Output the [x, y] coordinate of the center of the cell containing the given text.  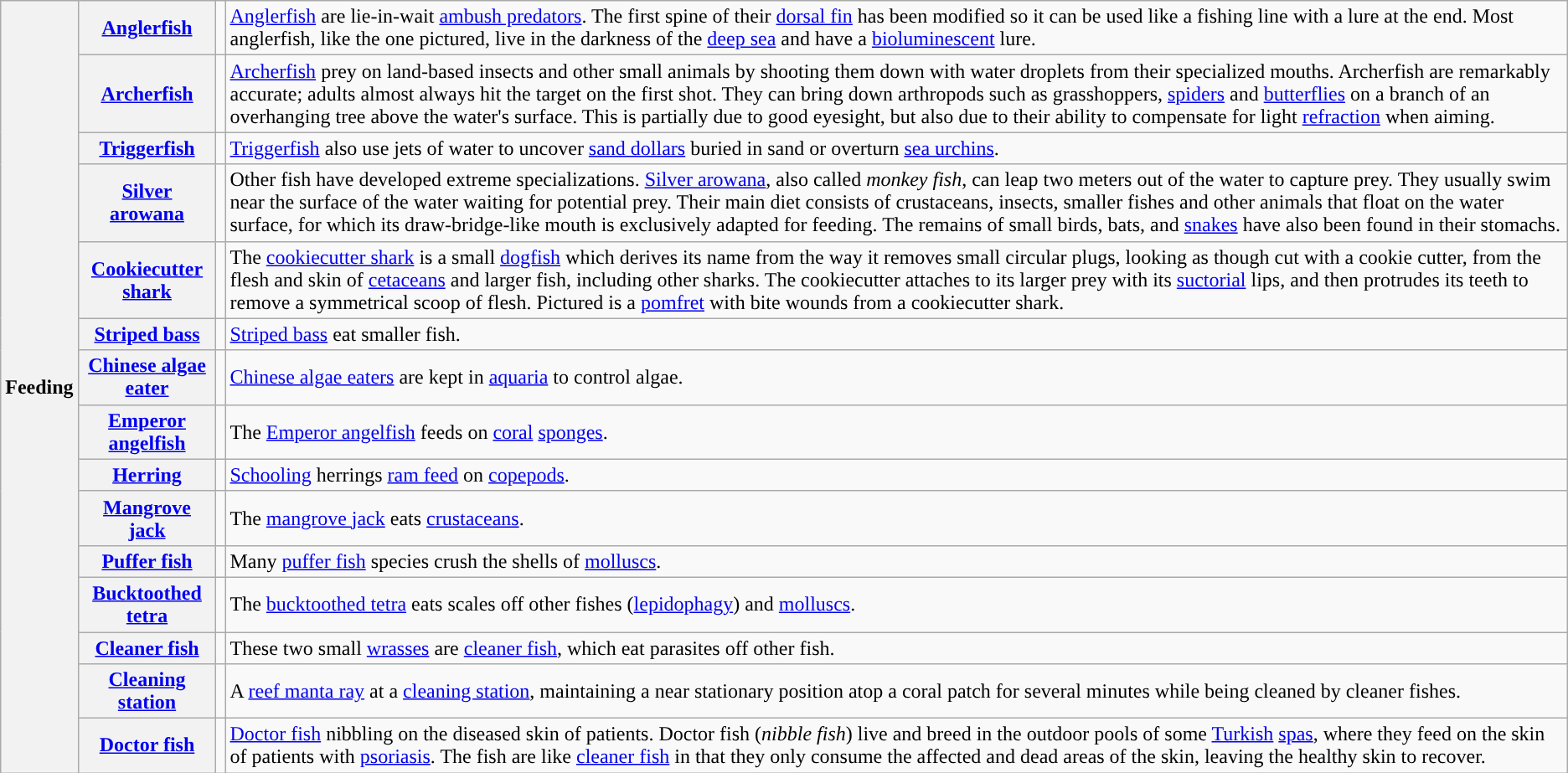
Striped bass [147, 334]
Mangrove jack [147, 518]
Emperor angelfish [147, 432]
Many puffer fish species crush the shells of molluscs. [896, 561]
Puffer fish [147, 561]
The Emperor angelfish feeds on coral sponges. [896, 432]
Herring [147, 475]
The bucktoothed tetra eats scales off other fishes (lepidophagy) and molluscs. [896, 605]
Feeding [39, 387]
Chinese algae eaters are kept in aquaria to control algae. [896, 377]
These two small wrasses are cleaner fish, which eat parasites off other fish. [896, 647]
Archerfish [147, 94]
Doctor fish [147, 745]
Triggerfish [147, 148]
Chinese algae eater [147, 377]
The mangrove jack eats crustaceans. [896, 518]
Schooling herrings ram feed on copepods. [896, 475]
Silver arowana [147, 203]
Cleaner fish [147, 647]
Bucktoothed tetra [147, 605]
Cookiecutter shark [147, 280]
Triggerfish also use jets of water to uncover sand dollars buried in sand or overturn sea urchins. [896, 148]
Striped bass eat smaller fish. [896, 334]
Anglerfish [147, 28]
Cleaning station [147, 692]
